Return the [X, Y] coordinate for the center point of the cell that contains the specified text.  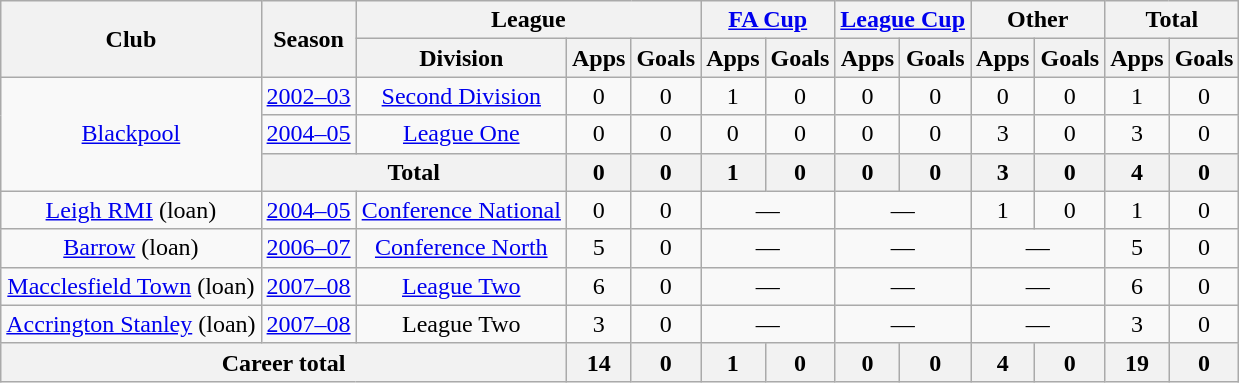
League [528, 20]
Club [131, 39]
Conference North [461, 248]
Macclesfield Town (loan) [131, 286]
Second Division [461, 96]
FA Cup [768, 20]
Career total [284, 362]
Conference National [461, 210]
Season [308, 39]
Leigh RMI (loan) [131, 210]
League One [461, 134]
Other [1038, 20]
League Cup [903, 20]
Barrow (loan) [131, 248]
Blackpool [131, 134]
2006–07 [308, 248]
Accrington Stanley (loan) [131, 324]
19 [1137, 362]
2002–03 [308, 96]
14 [598, 362]
Division [461, 58]
